Provide the [X, Y] coordinate of the cell's center where the given text is located.  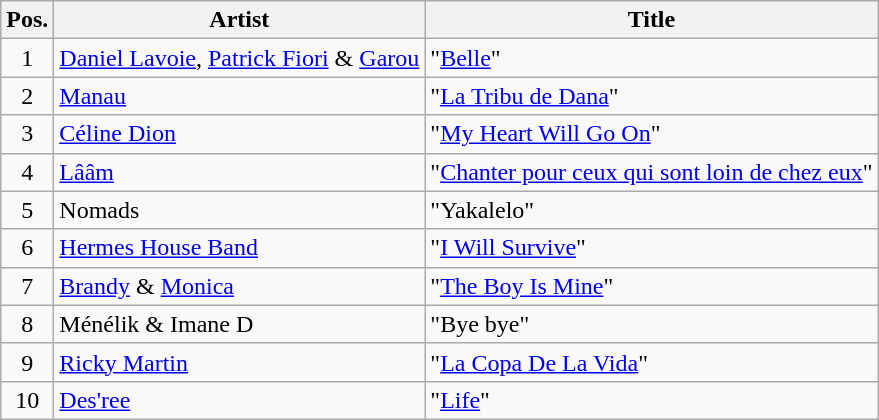
Des'ree [240, 400]
3 [28, 134]
5 [28, 210]
"My Heart Will Go On" [652, 134]
Nomads [240, 210]
"La Tribu de Dana" [652, 96]
Brandy & Monica [240, 286]
1 [28, 58]
"Yakalelo" [652, 210]
"Life" [652, 400]
Céline Dion [240, 134]
Title [652, 20]
8 [28, 324]
Artist [240, 20]
"Chanter pour ceux qui sont loin de chez eux" [652, 172]
"Bye bye" [652, 324]
"I Will Survive" [652, 248]
4 [28, 172]
9 [28, 362]
Manau [240, 96]
Pos. [28, 20]
Hermes House Band [240, 248]
Ménélik & Imane D [240, 324]
6 [28, 248]
"The Boy Is Mine" [652, 286]
"La Copa De La Vida" [652, 362]
Ricky Martin [240, 362]
2 [28, 96]
"Belle" [652, 58]
Lââm [240, 172]
7 [28, 286]
Daniel Lavoie, Patrick Fiori & Garou [240, 58]
10 [28, 400]
